Return (X, Y) of the center of cell containing provided text 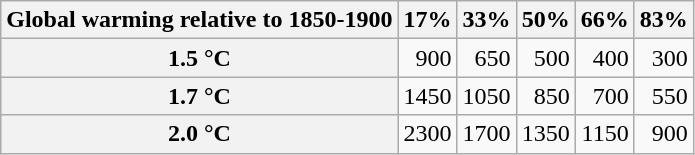
50% (546, 20)
1.7 °C (200, 96)
66% (604, 20)
1150 (604, 134)
33% (486, 20)
1350 (546, 134)
2300 (428, 134)
1700 (486, 134)
Global warming relative to 1850-1900 (200, 20)
300 (664, 58)
2.0 °C (200, 134)
650 (486, 58)
1450 (428, 96)
83% (664, 20)
700 (604, 96)
550 (664, 96)
1050 (486, 96)
1.5 °C (200, 58)
400 (604, 58)
500 (546, 58)
17% (428, 20)
850 (546, 96)
